Identify which cell holds the provided text, then report its [x, y] central coordinate. 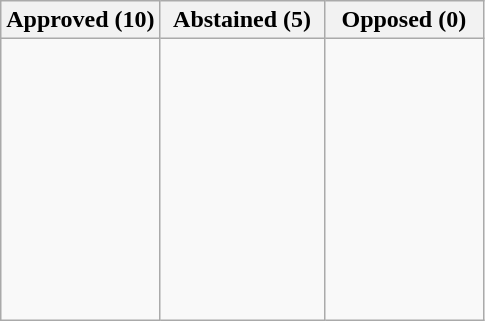
Approved (10) [80, 20]
Opposed (0) [404, 20]
Abstained (5) [242, 20]
